Return (x, y) of the center of cell containing provided text 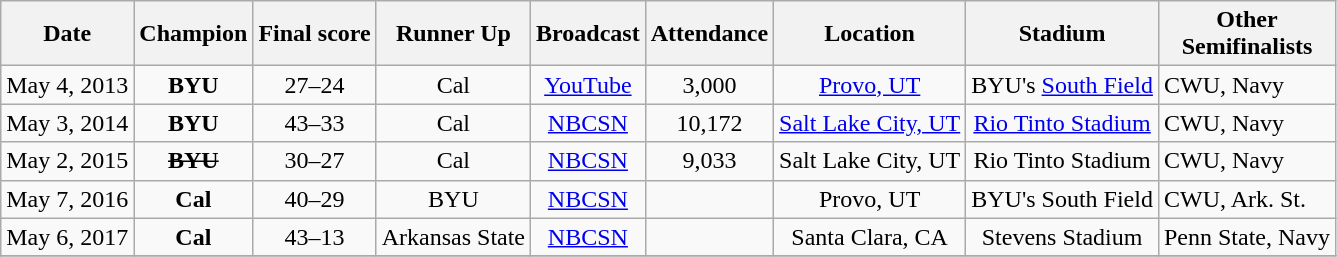
Penn State, Navy (1246, 237)
9,033 (709, 161)
Arkansas State (453, 237)
May 6, 2017 (68, 237)
Stevens Stadium (1062, 237)
May 3, 2014 (68, 123)
May 7, 2016 (68, 199)
Stadium (1062, 34)
3,000 (709, 85)
Champion (194, 34)
Other Semifinalists (1246, 34)
Runner Up (453, 34)
Broadcast (588, 34)
Santa Clara, CA (870, 237)
May 4, 2013 (68, 85)
Location (870, 34)
Date (68, 34)
40–29 (314, 199)
Final score (314, 34)
30–27 (314, 161)
May 2, 2015 (68, 161)
43–13 (314, 237)
43–33 (314, 123)
CWU, Ark. St. (1246, 199)
YouTube (588, 85)
27–24 (314, 85)
Attendance (709, 34)
10,172 (709, 123)
